Extract the [x, y] coordinate from the center of the cell holding the provided text.  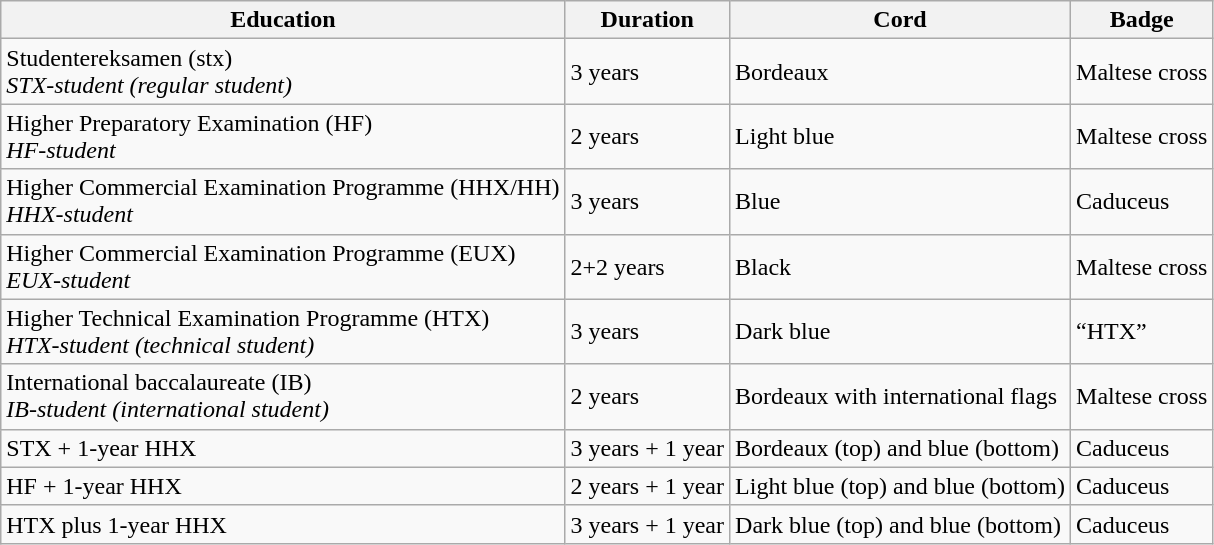
Dark blue [900, 332]
“HTX” [1142, 332]
2 years + 1 year [648, 486]
Higher Commercial Examination Programme (HHX/HH)HHX-student [283, 202]
International baccalaureate (IB)IB-student (international student) [283, 396]
Dark blue (top) and blue (bottom) [900, 524]
Education [283, 20]
Light blue (top) and blue (bottom) [900, 486]
Black [900, 266]
Bordeaux with international flags [900, 396]
STX + 1-year HHX [283, 448]
Duration [648, 20]
HTX plus 1-year HHX [283, 524]
Cord [900, 20]
Higher Preparatory Examination (HF)HF-student [283, 136]
Light blue [900, 136]
Blue [900, 202]
Bordeaux [900, 72]
Bordeaux (top) and blue (bottom) [900, 448]
Higher Technical Examination Programme (HTX)HTX-student (technical student) [283, 332]
Higher Commercial Examination Programme (EUX)EUX-student [283, 266]
2+2 years [648, 266]
Studentereksamen (stx)STX-student (regular student) [283, 72]
Badge [1142, 20]
HF + 1-year HHX [283, 486]
